For the text-containing cell, return its midpoint in (X, Y) coordinate format. 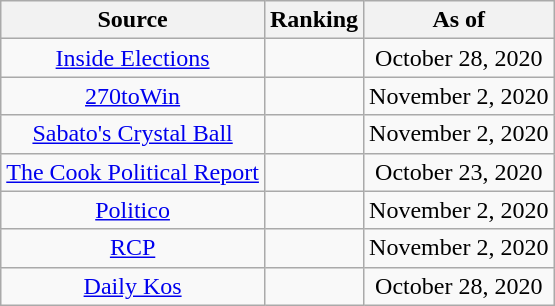
Inside Elections (133, 58)
Daily Kos (133, 286)
As of (459, 20)
Ranking (314, 20)
Source (133, 20)
RCP (133, 248)
Politico (133, 210)
October 23, 2020 (459, 172)
270toWin (133, 96)
Sabato's Crystal Ball (133, 134)
The Cook Political Report (133, 172)
